Provide the [X, Y] coordinate of the cell's center where the given text is located.  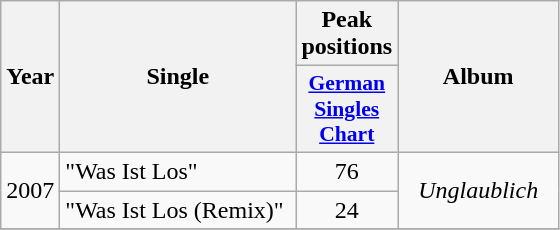
"Was Ist Los (Remix)" [178, 209]
"Was Ist Los" [178, 171]
Year [30, 77]
76 [347, 171]
2007 [30, 190]
German Singles Chart [347, 110]
Peak positions [347, 34]
Unglaublich [478, 190]
Single [178, 77]
24 [347, 209]
Album [478, 77]
